From the cell containing the given text, extract its center point as (x, y) coordinate. 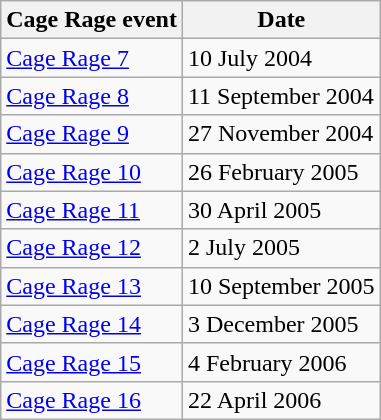
27 November 2004 (281, 134)
11 September 2004 (281, 96)
26 February 2005 (281, 172)
Cage Rage 12 (92, 248)
30 April 2005 (281, 210)
Cage Rage 14 (92, 324)
Cage Rage event (92, 20)
Cage Rage 11 (92, 210)
Cage Rage 7 (92, 58)
Cage Rage 9 (92, 134)
2 July 2005 (281, 248)
Cage Rage 13 (92, 286)
10 September 2005 (281, 286)
Cage Rage 8 (92, 96)
3 December 2005 (281, 324)
Date (281, 20)
Cage Rage 15 (92, 362)
Cage Rage 10 (92, 172)
10 July 2004 (281, 58)
4 February 2006 (281, 362)
22 April 2006 (281, 400)
Cage Rage 16 (92, 400)
